Detect which cell encompasses the target text, then output its (X, Y) center coordinate. 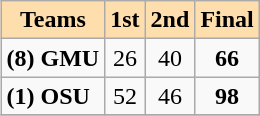
52 (125, 96)
40 (170, 58)
(8) GMU (53, 58)
98 (227, 96)
26 (125, 58)
Final (227, 20)
66 (227, 58)
1st (125, 20)
2nd (170, 20)
(1) OSU (53, 96)
Teams (53, 20)
46 (170, 96)
